Determine the (x, y) coordinate at the center of the cell enclosing the given text.  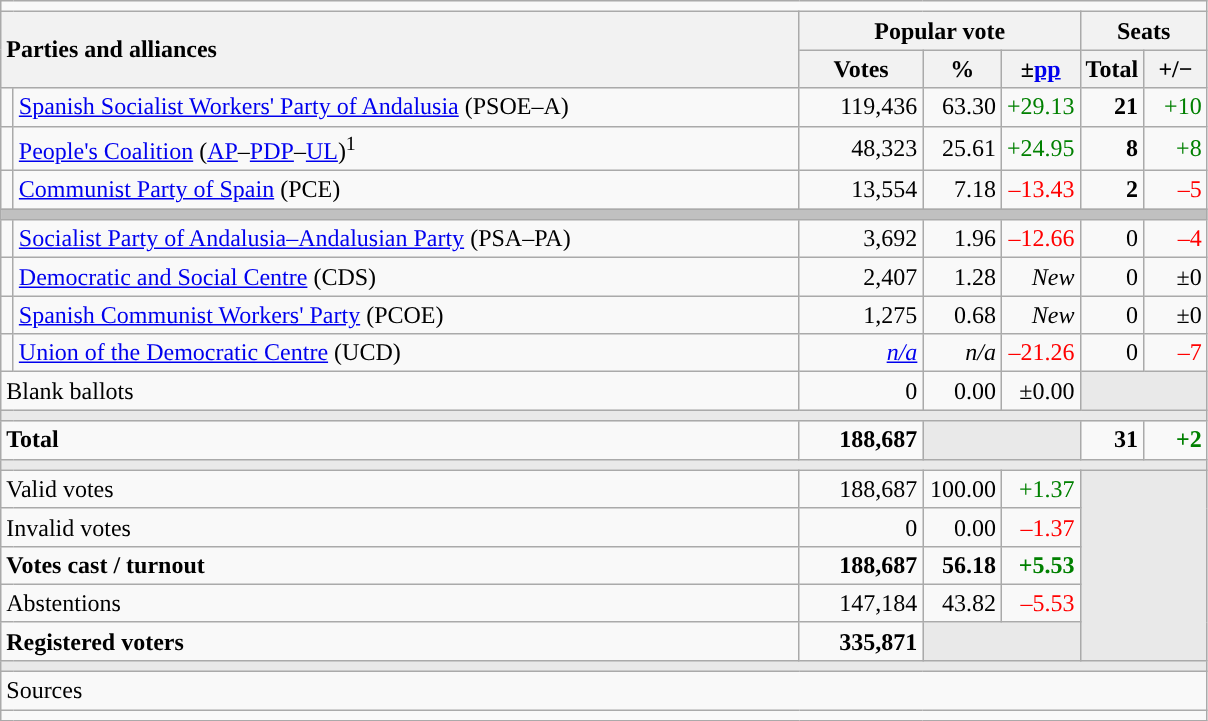
Communist Party of Spain (PCE) (406, 190)
1.28 (962, 277)
+24.95 (1040, 148)
–4 (1176, 239)
+29.13 (1040, 107)
±0.00 (1040, 391)
2 (1112, 190)
31 (1112, 440)
Abstentions (400, 603)
1,275 (861, 315)
People's Coalition (AP–PDP–UL)1 (406, 148)
–5 (1176, 190)
+5.53 (1040, 565)
1.96 (962, 239)
Votes cast / turnout (400, 565)
147,184 (861, 603)
Spanish Communist Workers' Party (PCOE) (406, 315)
119,436 (861, 107)
43.82 (962, 603)
2,407 (861, 277)
–5.53 (1040, 603)
–12.66 (1040, 239)
±pp (1040, 69)
335,871 (861, 641)
–1.37 (1040, 527)
0.68 (962, 315)
+1.37 (1040, 489)
7.18 (962, 190)
Sources (604, 691)
+10 (1176, 107)
Invalid votes (400, 527)
Seats (1144, 31)
Votes (861, 69)
48,323 (861, 148)
–21.26 (1040, 353)
+2 (1176, 440)
21 (1112, 107)
Union of the Democratic Centre (UCD) (406, 353)
56.18 (962, 565)
100.00 (962, 489)
Socialist Party of Andalusia–Andalusian Party (PSA–PA) (406, 239)
13,554 (861, 190)
Valid votes (400, 489)
3,692 (861, 239)
–7 (1176, 353)
Popular vote (940, 31)
Parties and alliances (400, 50)
+/− (1176, 69)
25.61 (962, 148)
% (962, 69)
Registered voters (400, 641)
63.30 (962, 107)
–13.43 (1040, 190)
Spanish Socialist Workers' Party of Andalusia (PSOE–A) (406, 107)
8 (1112, 148)
Democratic and Social Centre (CDS) (406, 277)
+8 (1176, 148)
Blank ballots (400, 391)
